Detect which cell encompasses the target text, then output its [x, y] center coordinate. 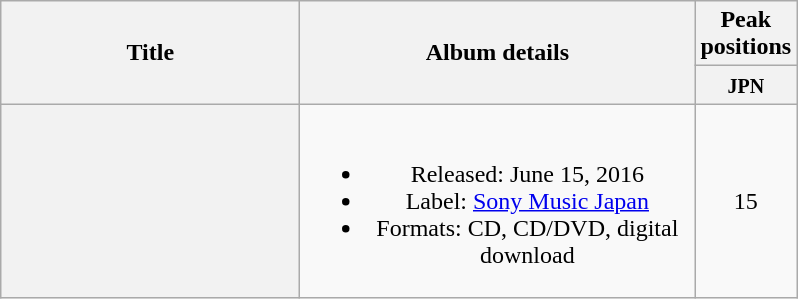
Title [150, 52]
Released: June 15, 2016Label: Sony Music JapanFormats: CD, CD/DVD, digital download [498, 201]
JPN [746, 85]
Peak positions [746, 34]
15 [746, 201]
Album details [498, 52]
